Return the [x, y] coordinate for the center point of the cell that contains the specified text.  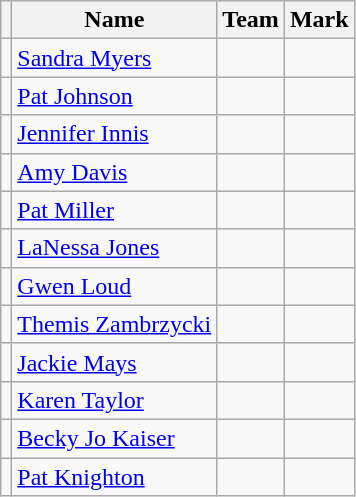
Jackie Mays [114, 362]
Pat Johnson [114, 96]
Karen Taylor [114, 400]
Name [114, 20]
LaNessa Jones [114, 248]
Pat Knighton [114, 477]
Pat Miller [114, 210]
Gwen Loud [114, 286]
Themis Zambrzycki [114, 324]
Sandra Myers [114, 58]
Jennifer Innis [114, 134]
Mark [319, 20]
Team [251, 20]
Amy Davis [114, 172]
Becky Jo Kaiser [114, 438]
